Pinpoint the cell where the given text exists, returning its [x, y] midpoint coordinate. 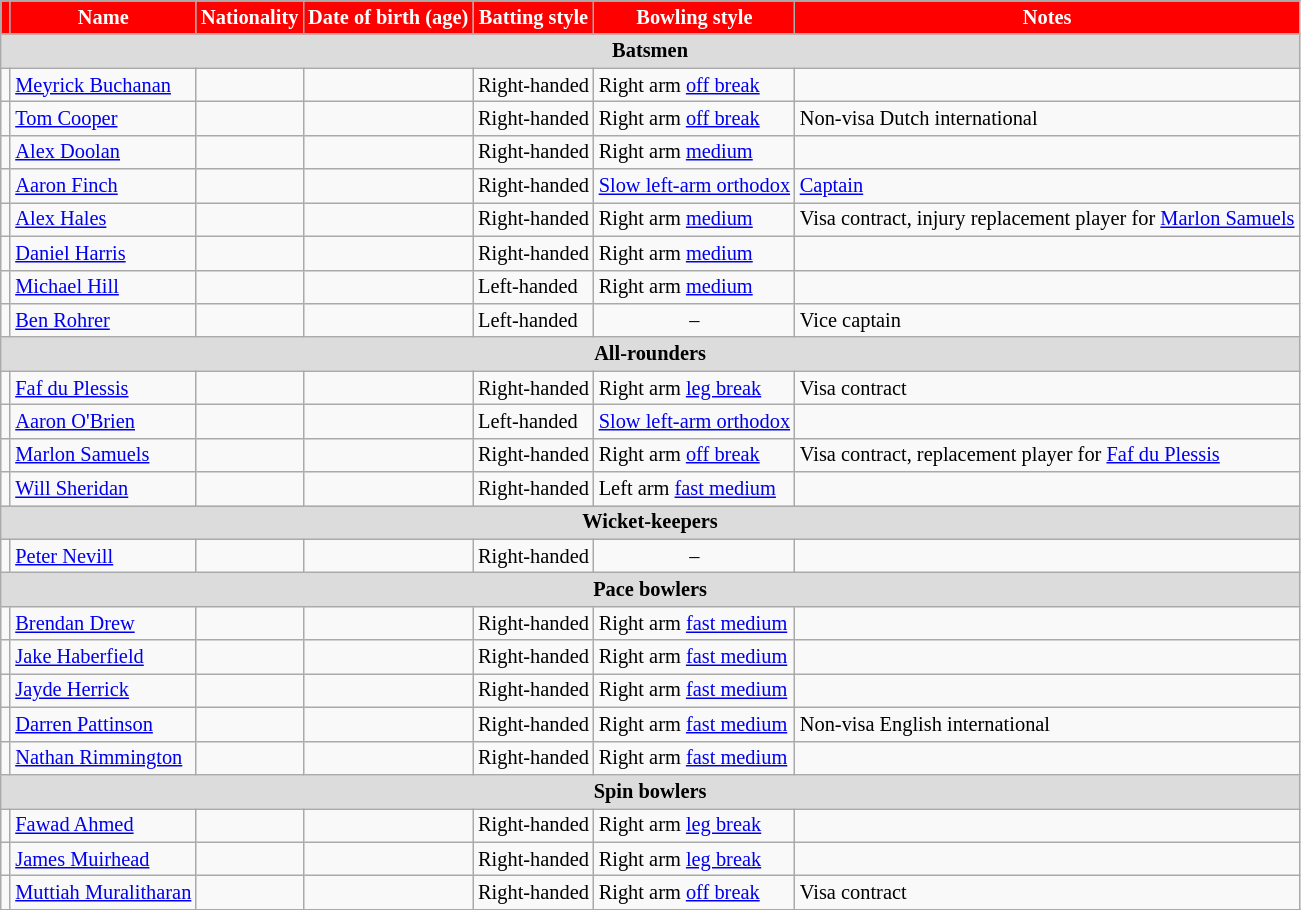
All-rounders [650, 354]
Batsmen [650, 51]
Nationality [250, 17]
Non-visa English international [1047, 724]
Batting style [534, 17]
Ben Rohrer [103, 320]
Meyrick Buchanan [103, 85]
Aaron Finch [103, 186]
Muttiah Muralitharan [103, 892]
Peter Nevill [103, 556]
Brendan Drew [103, 623]
Darren Pattinson [103, 724]
Notes [1047, 17]
Daniel Harris [103, 253]
Aaron O'Brien [103, 421]
Date of birth (age) [388, 17]
Non-visa Dutch international [1047, 118]
Bowling style [694, 17]
Visa contract, replacement player for Faf du Plessis [1047, 455]
Left arm fast medium [694, 489]
Wicket-keepers [650, 522]
Pace bowlers [650, 589]
Will Sheridan [103, 489]
Vice captain [1047, 320]
Alex Doolan [103, 152]
Jayde Herrick [103, 690]
Captain [1047, 186]
Marlon Samuels [103, 455]
Name [103, 17]
Tom Cooper [103, 118]
James Muirhead [103, 859]
Faf du Plessis [103, 388]
Nathan Rimmington [103, 758]
Michael Hill [103, 287]
Fawad Ahmed [103, 825]
Visa contract, injury replacement player for Marlon Samuels [1047, 219]
Spin bowlers [650, 791]
Alex Hales [103, 219]
Jake Haberfield [103, 657]
